Find where the given text appears and provide that cell's center as (X, Y) coordinate. 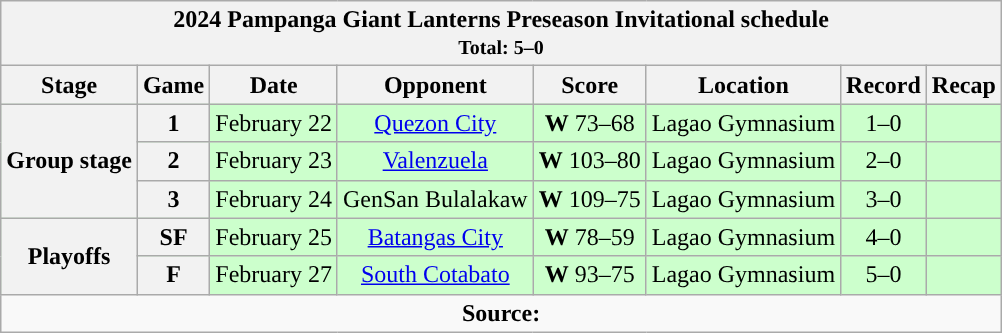
Playoffs (70, 256)
W 109–75 (590, 199)
February 25 (274, 237)
W 78–59 (590, 237)
1–0 (884, 123)
3 (173, 199)
Valenzuela (435, 161)
February 27 (274, 275)
Date (274, 85)
Location (743, 85)
Recap (964, 85)
Game (173, 85)
5–0 (884, 275)
Stage (70, 85)
Source: (502, 313)
2–0 (884, 161)
F (173, 275)
SF (173, 237)
Score (590, 85)
GenSan Bulalakaw (435, 199)
1 (173, 123)
February 22 (274, 123)
February 23 (274, 161)
W 73–68 (590, 123)
2 (173, 161)
Record (884, 85)
Batangas City (435, 237)
4–0 (884, 237)
Quezon City (435, 123)
South Cotabato (435, 275)
W 93–75 (590, 275)
Group stage (70, 161)
Opponent (435, 85)
W 103–80 (590, 161)
2024 Pampanga Giant Lanterns Preseason Invitational schedule Total: 5–0 (502, 34)
February 24 (274, 199)
3–0 (884, 199)
